Return (x, y) of the center of cell containing provided text 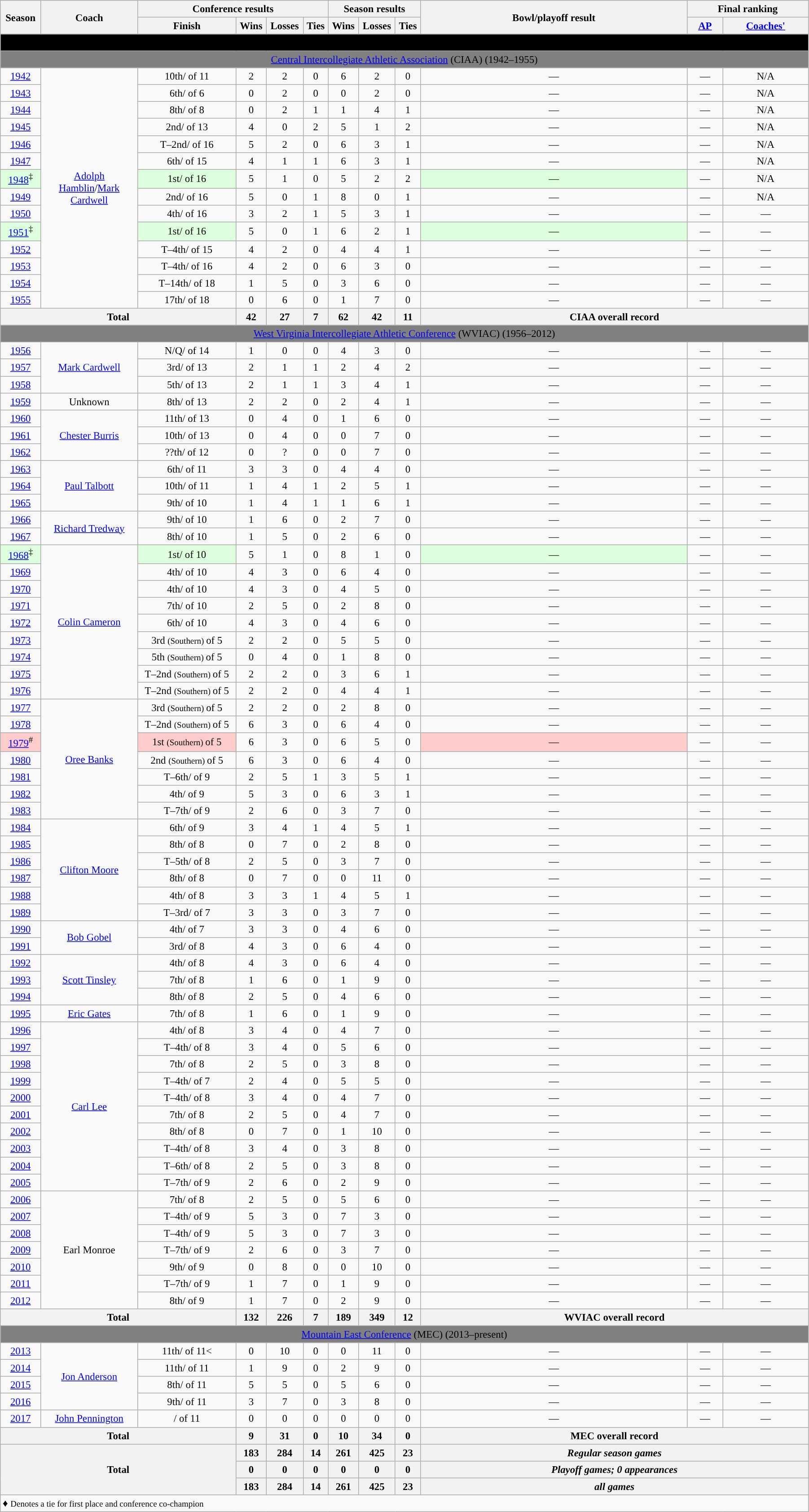
1954 (21, 283)
62 (343, 317)
1974 (21, 657)
349 (377, 1317)
2012 (21, 1300)
Colin Cameron (89, 622)
6th/ of 15 (187, 161)
11th/ of 13 (187, 418)
4th/ of 7 (187, 929)
2007 (21, 1216)
Earl Monroe (89, 1250)
all games (615, 1486)
6th/ of 6 (187, 93)
1975 (21, 674)
1997 (21, 1048)
Clifton Moore (89, 870)
1945 (21, 127)
1967 (21, 537)
1971 (21, 606)
1942 (21, 76)
1956 (21, 351)
Finish (187, 26)
1948‡ (21, 179)
132 (251, 1317)
2000 (21, 1098)
Carl Lee (89, 1106)
1973 (21, 640)
34 (377, 1436)
1966 (21, 520)
? (285, 452)
6th/ of 10 (187, 623)
7th/ of 10 (187, 606)
1985 (21, 844)
1981 (21, 777)
2011 (21, 1284)
Coach (89, 17)
1968‡ (21, 554)
West Virginia State Yellow Jackets football seasons (404, 43)
Bowl/playoff result (554, 17)
1949 (21, 197)
WVIAC overall record (615, 1317)
Adolph Hamblin/Mark Cardwell (89, 188)
1996 (21, 1030)
1978 (21, 725)
N/Q/ of 14 (187, 351)
2001 (21, 1115)
Mountain East Conference (MEC) (2013–present) (404, 1335)
MEC overall record (615, 1436)
1991 (21, 946)
1982 (21, 794)
1958 (21, 385)
/ of 11 (187, 1419)
Bob Gobel (89, 937)
1964 (21, 486)
2006 (21, 1199)
2017 (21, 1419)
1983 (21, 811)
1943 (21, 93)
1957 (21, 368)
1960 (21, 418)
Season results (374, 9)
Final ranking (748, 9)
T–6th/ of 8 (187, 1166)
T–5th/ of 8 (187, 862)
2009 (21, 1250)
Paul Talbott (89, 486)
1965 (21, 503)
T–4th/ of 16 (187, 266)
3rd/ of 13 (187, 368)
2013 (21, 1351)
2003 (21, 1149)
2008 (21, 1233)
2nd/ of 16 (187, 197)
??th/ of 12 (187, 452)
Scott Tinsley (89, 980)
Jon Anderson (89, 1376)
1962 (21, 452)
Chester Burris (89, 435)
1992 (21, 963)
1980 (21, 760)
1950 (21, 214)
9th/ of 9 (187, 1267)
1995 (21, 1013)
1987 (21, 879)
189 (343, 1317)
Coaches' (765, 26)
Unknown (89, 402)
Season (21, 17)
6th/ of 9 (187, 828)
1993 (21, 980)
5th (Southern) of 5 (187, 657)
2016 (21, 1402)
T–3rd/ of 7 (187, 912)
10th/ of 13 (187, 435)
Playoff games; 0 appearances (615, 1469)
Oree Banks (89, 759)
1947 (21, 161)
1990 (21, 929)
1972 (21, 623)
T–2nd/ of 16 (187, 144)
12 (408, 1317)
8th/ of 10 (187, 537)
Regular season games (615, 1453)
4th/ of 9 (187, 794)
31 (285, 1436)
11th/ of 11 (187, 1368)
1970 (21, 589)
2014 (21, 1368)
1988 (21, 895)
1946 (21, 144)
1952 (21, 249)
11th/ of 11< (187, 1351)
Mark Cardwell (89, 367)
T–4th/ of 7 (187, 1081)
5th/ of 13 (187, 385)
1994 (21, 997)
2005 (21, 1182)
Richard Tredway (89, 528)
1986 (21, 862)
1977 (21, 707)
1st/ of 10 (187, 554)
T–6th/ of 9 (187, 777)
Conference results (233, 9)
1944 (21, 110)
2002 (21, 1132)
♦ Denotes a tie for first place and conference co-champion (404, 1503)
1984 (21, 828)
T–4th/ of 15 (187, 249)
2010 (21, 1267)
3rd/ of 8 (187, 946)
1st (Southern) of 5 (187, 742)
6th/ of 11 (187, 469)
1979# (21, 742)
1963 (21, 469)
2015 (21, 1385)
8th/ of 9 (187, 1300)
17th/ of 18 (187, 300)
AP (705, 26)
2nd/ of 13 (187, 127)
Central Intercollegiate Athletic Association (CIAA) (1942–1955) (404, 60)
West Virginia Intercollegiate Athletic Conference (WVIAC) (1956–2012) (404, 334)
1989 (21, 912)
1999 (21, 1081)
T–14th/ of 18 (187, 283)
1976 (21, 690)
1969 (21, 572)
1959 (21, 402)
1951‡ (21, 231)
2nd (Southern) of 5 (187, 760)
9th/ of 11 (187, 1402)
1998 (21, 1064)
8th/ of 11 (187, 1385)
8th/ of 13 (187, 402)
2004 (21, 1166)
27 (285, 317)
4th/ of 16 (187, 214)
1961 (21, 435)
1955 (21, 300)
John Pennington (89, 1419)
226 (285, 1317)
CIAA overall record (615, 317)
1953 (21, 266)
Eric Gates (89, 1013)
